Capture the cell that displays the provided text and extract its (x, y) central coordinate. 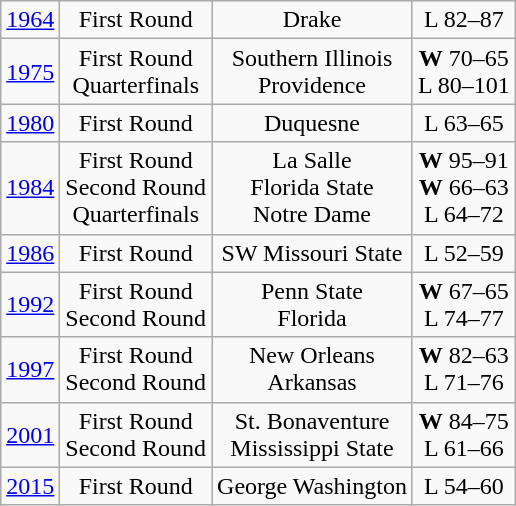
1986 (30, 253)
L 82–87 (464, 20)
First RoundSecond RoundQuarterfinals (136, 188)
First RoundQuarterfinals (136, 72)
1980 (30, 123)
1992 (30, 304)
2015 (30, 486)
SW Missouri State (312, 253)
Penn StateFlorida (312, 304)
George Washington (312, 486)
1984 (30, 188)
W 70–65L 80–101 (464, 72)
L 52–59 (464, 253)
W 82–63L 71–76 (464, 370)
New OrleansArkansas (312, 370)
2001 (30, 434)
W 67–65L 74–77 (464, 304)
1975 (30, 72)
L 63–65 (464, 123)
W 95–91W 66–63L 64–72 (464, 188)
Duquesne (312, 123)
L 54–60 (464, 486)
St. BonaventureMississippi State (312, 434)
1997 (30, 370)
Drake (312, 20)
W 84–75L 61–66 (464, 434)
Southern IllinoisProvidence (312, 72)
1964 (30, 20)
La SalleFlorida StateNotre Dame (312, 188)
